Capture the cell that displays the provided text and extract its (x, y) central coordinate. 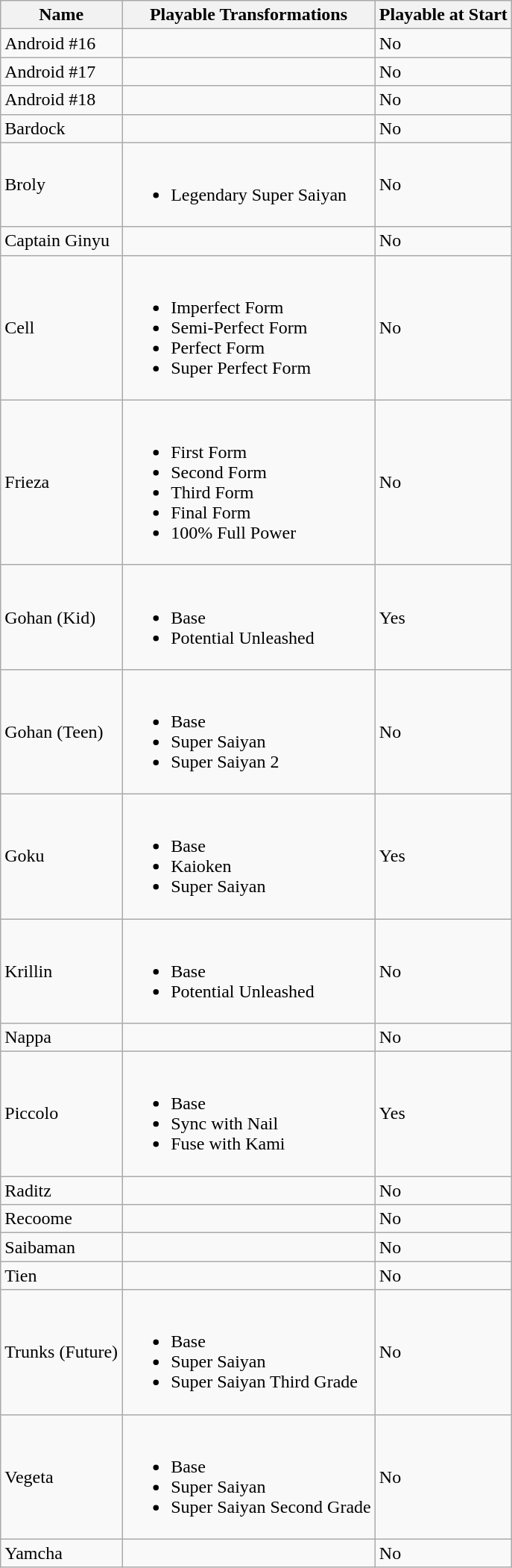
BaseKaiokenSuper Saiyan (249, 856)
Playable at Start (443, 15)
Gohan (Teen) (61, 731)
Android #18 (61, 100)
First FormSecond FormThird FormFinal Form100% Full Power (249, 482)
Cell (61, 327)
Vegeta (61, 1477)
Goku (61, 856)
Krillin (61, 971)
BaseSuper SaiyanSuper Saiyan Second Grade (249, 1477)
Yamcha (61, 1553)
Raditz (61, 1191)
Broly (61, 185)
Bardock (61, 128)
Recoome (61, 1219)
Trunks (Future) (61, 1352)
Android #16 (61, 43)
Saibaman (61, 1247)
Imperfect FormSemi-Perfect FormPerfect FormSuper Perfect Form (249, 327)
Tien (61, 1276)
Frieza (61, 482)
BaseSuper SaiyanSuper Saiyan Third Grade (249, 1352)
Name (61, 15)
Legendary Super Saiyan (249, 185)
BaseSuper SaiyanSuper Saiyan 2 (249, 731)
BaseSync with NailFuse with Kami (249, 1114)
Nappa (61, 1038)
Playable Transformations (249, 15)
Gohan (Kid) (61, 617)
Captain Ginyu (61, 241)
Piccolo (61, 1114)
Android #17 (61, 72)
